Find where the given text appears and provide that cell's center as [x, y] coordinate. 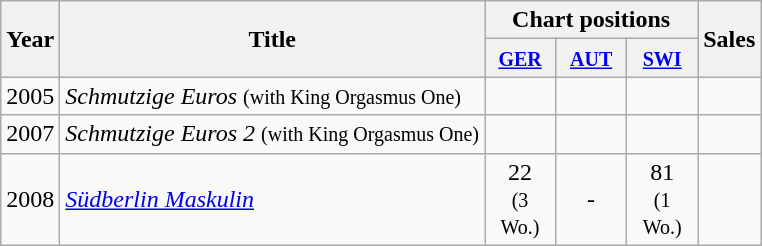
Schmutzige Euros 2 (with King Orgasmus One) [272, 134]
AUT [592, 58]
GER [520, 58]
- [592, 199]
2008 [30, 199]
Sales [730, 39]
Schmutzige Euros (with King Orgasmus One) [272, 96]
SWI [662, 58]
2005 [30, 96]
22 (3 Wo.) [520, 199]
Chart positions [592, 20]
Year [30, 39]
81 (1 Wo.) [662, 199]
2007 [30, 134]
Title [272, 39]
Südberlin Maskulin [272, 199]
